Detect which cell encompasses the target text, then output its [X, Y] center coordinate. 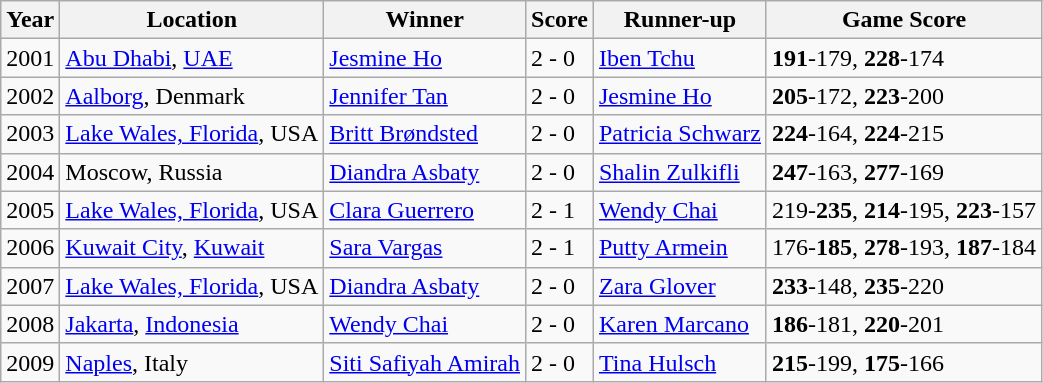
Game Score [904, 20]
Sara Vargas [425, 248]
Iben Tchu [680, 58]
2005 [30, 210]
Tina Hulsch [680, 362]
205-172, 223-200 [904, 96]
176-185, 278-193, 187-184 [904, 248]
2008 [30, 324]
2002 [30, 96]
Jakarta, Indonesia [192, 324]
Jennifer Tan [425, 96]
247-163, 277-169 [904, 172]
Patricia Schwarz [680, 134]
Siti Safiyah Amirah [425, 362]
Winner [425, 20]
Score [560, 20]
Britt Brøndsted [425, 134]
215-199, 175-166 [904, 362]
Moscow, Russia [192, 172]
2001 [30, 58]
186-181, 220-201 [904, 324]
Clara Guerrero [425, 210]
Shalin Zulkifli [680, 172]
2007 [30, 286]
Runner-up [680, 20]
233-148, 235-220 [904, 286]
Putty Armein [680, 248]
Naples, Italy [192, 362]
Zara Glover [680, 286]
Kuwait City, Kuwait [192, 248]
2006 [30, 248]
224-164, 224-215 [904, 134]
2009 [30, 362]
Aalborg, Denmark [192, 96]
2003 [30, 134]
Year [30, 20]
Location [192, 20]
219-235, 214-195, 223-157 [904, 210]
191-179, 228-174 [904, 58]
Abu Dhabi, UAE [192, 58]
2004 [30, 172]
Karen Marcano [680, 324]
